Scan for the cell matching the given text and deliver its (X, Y) coordinate at center. 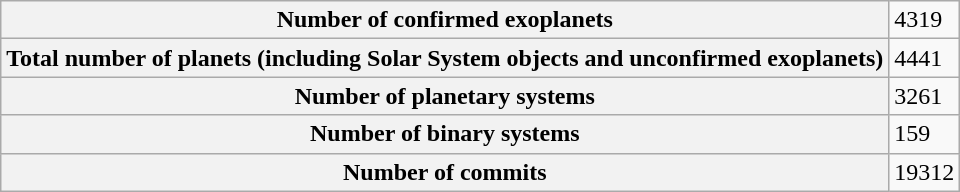
Total number of planets (including Solar System objects and unconfirmed exoplanets) (445, 58)
19312 (924, 172)
4319 (924, 20)
4441 (924, 58)
159 (924, 134)
Number of commits (445, 172)
Number of planetary systems (445, 96)
Number of confirmed exoplanets (445, 20)
3261 (924, 96)
Number of binary systems (445, 134)
